Return the [x, y] coordinate for the center point of the cell that contains the specified text.  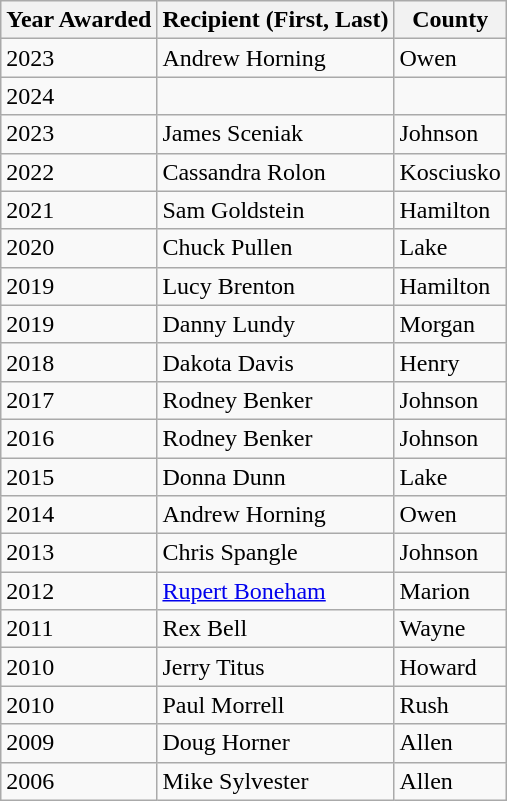
Lucy Brenton [276, 286]
2018 [79, 362]
Donna Dunn [276, 477]
2009 [79, 743]
2021 [79, 210]
Wayne [450, 629]
Kosciusko [450, 172]
James Sceniak [276, 134]
County [450, 20]
2014 [79, 515]
2024 [79, 96]
Rex Bell [276, 629]
Marion [450, 591]
Morgan [450, 324]
Dakota Davis [276, 362]
Rupert Boneham [276, 591]
Chuck Pullen [276, 248]
2017 [79, 400]
Doug Horner [276, 743]
Henry [450, 362]
Howard [450, 667]
2013 [79, 553]
2020 [79, 248]
Recipient (First, Last) [276, 20]
Year Awarded [79, 20]
Cassandra Rolon [276, 172]
2006 [79, 781]
2016 [79, 438]
Rush [450, 705]
Sam Goldstein [276, 210]
Paul Morrell [276, 705]
2022 [79, 172]
2015 [79, 477]
2011 [79, 629]
Danny Lundy [276, 324]
2012 [79, 591]
Chris Spangle [276, 553]
Mike Sylvester [276, 781]
Jerry Titus [276, 667]
